Capture the cell that displays the provided text and extract its [x, y] central coordinate. 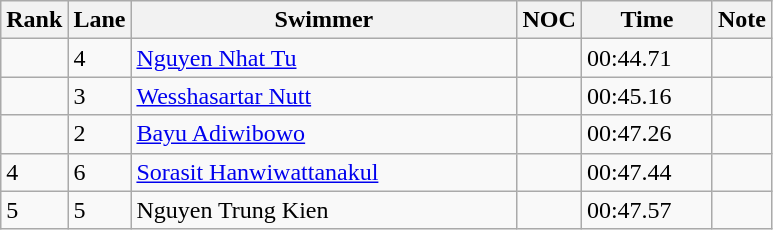
Time [646, 20]
Lane [100, 20]
Note [742, 20]
3 [100, 96]
2 [100, 134]
Rank [34, 20]
00:45.16 [646, 96]
Nguyen Trung Kien [324, 210]
Swimmer [324, 20]
00:44.71 [646, 58]
NOC [549, 20]
Bayu Adiwibowo [324, 134]
Sorasit Hanwiwattanakul [324, 172]
Wesshasartar Nutt [324, 96]
00:47.57 [646, 210]
00:47.26 [646, 134]
Nguyen Nhat Tu [324, 58]
00:47.44 [646, 172]
6 [100, 172]
